Identify which cell holds the provided text, then report its (x, y) central coordinate. 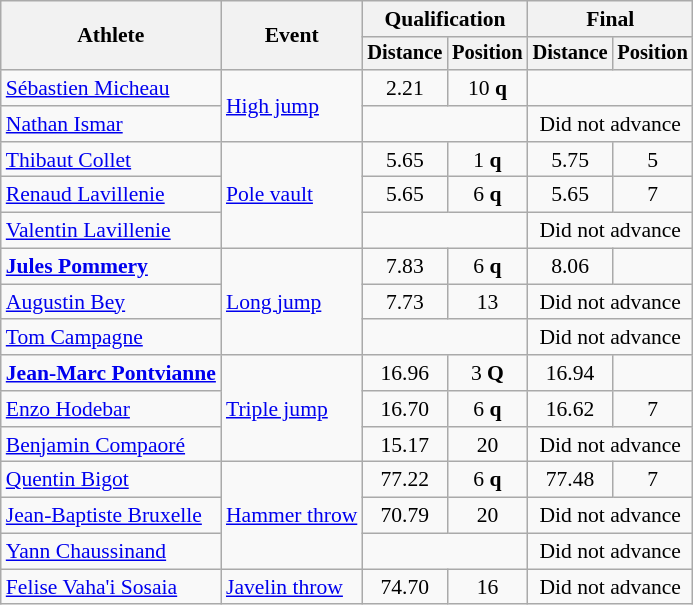
13 (487, 302)
Sébastien Micheau (111, 88)
Hammer throw (292, 516)
Thibaut Collet (111, 160)
7.73 (404, 302)
5.75 (570, 160)
15.17 (404, 445)
5 (652, 160)
Pole vault (292, 196)
77.48 (570, 480)
10 q (487, 88)
Jules Pommery (111, 267)
1 q (487, 160)
Augustin Bey (111, 302)
Tom Campagne (111, 338)
Event (292, 36)
77.22 (404, 480)
Long jump (292, 302)
16.70 (404, 409)
Jean-Marc Pontvianne (111, 373)
Athlete (111, 36)
16.94 (570, 373)
Renaud Lavillenie (111, 195)
Yann Chaussinand (111, 552)
Benjamin Compaoré (111, 445)
8.06 (570, 267)
Qualification (444, 19)
Enzo Hodebar (111, 409)
2.21 (404, 88)
70.79 (404, 516)
3 Q (487, 373)
Felise Vaha'i Sosaia (111, 587)
Triple jump (292, 408)
Valentin Lavillenie (111, 231)
16.62 (570, 409)
Final (610, 19)
16.96 (404, 373)
High jump (292, 106)
Quentin Bigot (111, 480)
Nathan Ismar (111, 124)
Javelin throw (292, 587)
Jean-Baptiste Bruxelle (111, 516)
74.70 (404, 587)
7.83 (404, 267)
16 (487, 587)
